From the cell containing the given text, extract its center point as (x, y) coordinate. 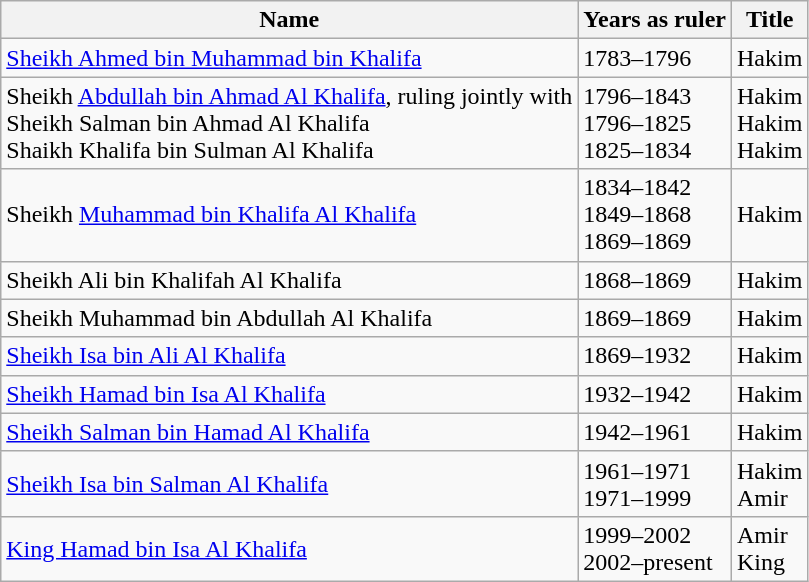
1868–1869 (655, 280)
1783–1796 (655, 58)
Sheikh Muhammad bin Abdullah Al Khalifa (290, 318)
1869–1869 (655, 318)
1961–1971 1971–1999 (655, 484)
King Hamad bin Isa Al Khalifa (290, 548)
Years as ruler (655, 20)
1834–1842 1849–1868 1869–1869 (655, 215)
1942–1961 (655, 432)
1932–1942 (655, 394)
Sheikh Muhammad bin Khalifa Al Khalifa (290, 215)
1869–1932 (655, 356)
Sheikh Isa bin Salman Al Khalifa (290, 484)
Amir King (770, 548)
Sheikh Salman bin Hamad Al Khalifa (290, 432)
1999–2002 2002–present (655, 548)
Title (770, 20)
Hakim Hakim Hakim (770, 123)
Hakim Amir (770, 484)
Sheikh Hamad bin Isa Al Khalifa (290, 394)
Sheikh Ahmed bin Muhammad bin Khalifa (290, 58)
Sheikh Isa bin Ali Al Khalifa (290, 356)
Name (290, 20)
Sheikh Ali bin Khalifah Al Khalifa (290, 280)
1796–1843 1796–1825 1825–1834 (655, 123)
Sheikh Abdullah bin Ahmad Al Khalifa, ruling jointly with Sheikh Salman bin Ahmad Al Khalifa Shaikh Khalifa bin Sulman Al Khalifa (290, 123)
